Identify which cell holds the provided text, then report its [x, y] central coordinate. 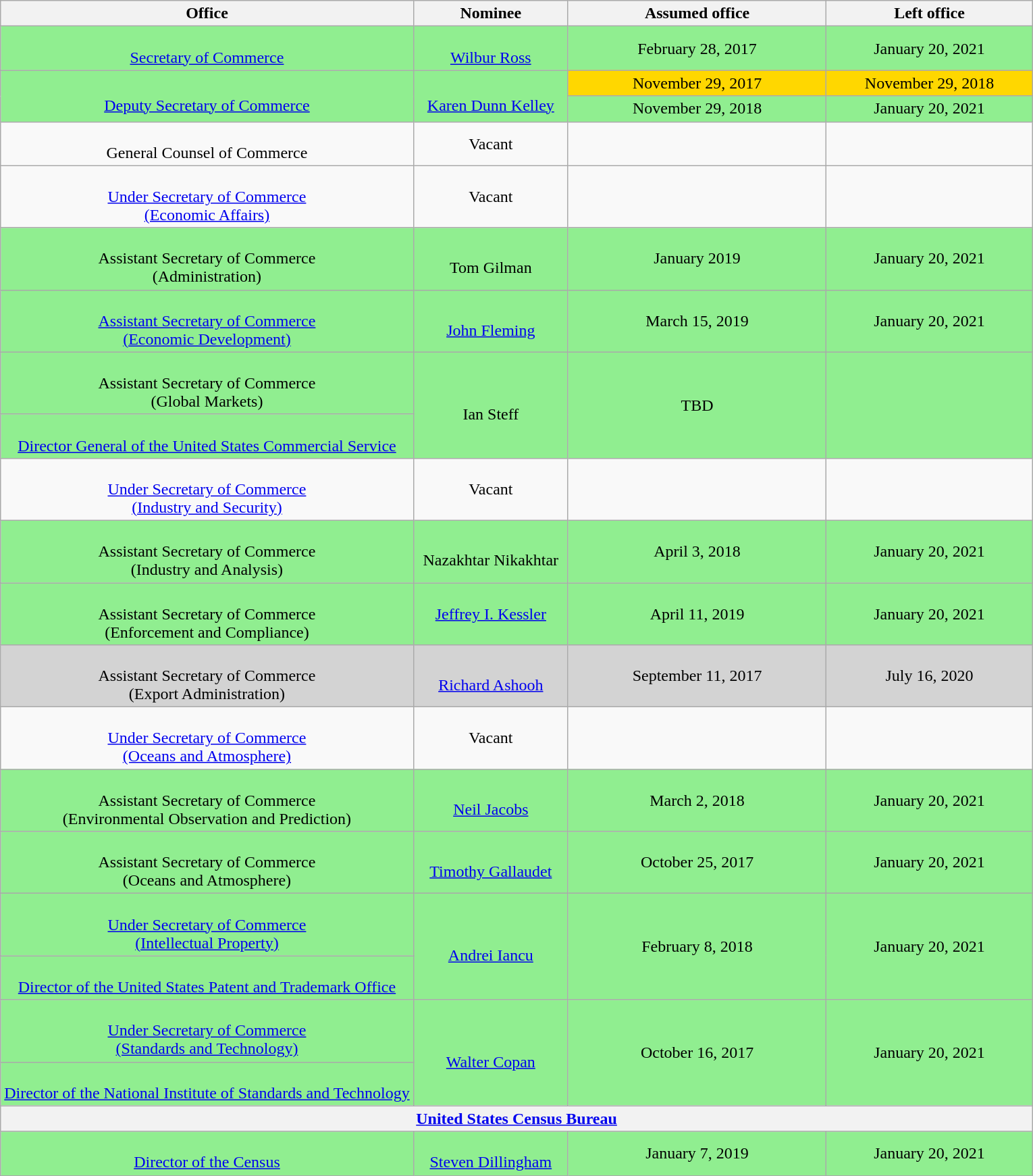
Director of the United States Patent and Trademark Office [207, 978]
Wilbur Ross [490, 49]
Under Secretary of Commerce(Industry and Security) [207, 489]
Assistant Secretary of Commerce(Enforcement and Compliance) [207, 613]
Assistant Secretary of Commerce(Global Markets) [207, 383]
Tom Gilman [490, 259]
April 11, 2019 [697, 613]
Assistant Secretary of Commerce(Industry and Analysis) [207, 551]
Assistant Secretary of Commerce(Environmental Observation and Prediction) [207, 800]
Under Secretary of Commerce(Standards and Technology) [207, 1031]
Secretary of Commerce [207, 49]
September 11, 2017 [697, 676]
Director General of the United States Commercial Service [207, 436]
Director of the National Institute of Standards and Technology [207, 1083]
February 28, 2017 [697, 49]
Assumed office [697, 14]
Nazakhtar Nikakhtar [490, 551]
Assistant Secretary of Commerce(Export Administration) [207, 676]
Nominee [490, 14]
February 8, 2018 [697, 947]
Assistant Secretary of Commerce(Economic Development) [207, 321]
Walter Copan [490, 1052]
Under Secretary of Commerce(Economic Affairs) [207, 197]
April 3, 2018 [697, 551]
Assistant Secretary of Commerce(Oceans and Atmosphere) [207, 863]
Assistant Secretary of Commerce(Administration) [207, 259]
October 25, 2017 [697, 863]
July 16, 2020 [930, 676]
Director of the Census [207, 1154]
January 2019 [697, 259]
Deputy Secretary of Commerce [207, 96]
November 29, 2017 [697, 83]
TBD [697, 405]
Neil Jacobs [490, 800]
John Fleming [490, 321]
General Counsel of Commerce [207, 143]
October 16, 2017 [697, 1052]
Office [207, 14]
United States Census Bureau [517, 1119]
Jeffrey I. Kessler [490, 613]
March 15, 2019 [697, 321]
Under Secretary of Commerce(Oceans and Atmosphere) [207, 738]
Timothy Gallaudet [490, 863]
Left office [930, 14]
January 7, 2019 [697, 1154]
Andrei Iancu [490, 947]
Ian Steff [490, 405]
Steven Dillingham [490, 1154]
March 2, 2018 [697, 800]
Karen Dunn Kelley [490, 96]
Under Secretary of Commerce(Intellectual Property) [207, 925]
Richard Ashooh [490, 676]
